Search for the cell housing the specified text and yield its [X, Y] center coordinate. 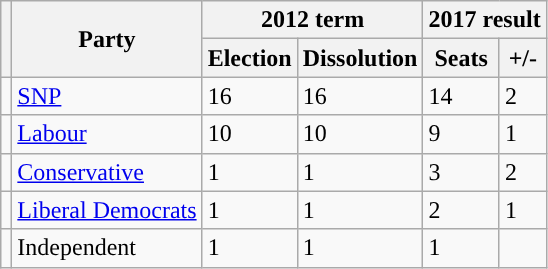
2017 result [484, 20]
3 [461, 172]
Election [250, 58]
Party [107, 39]
Conservative [107, 172]
SNP [107, 96]
Independent [107, 248]
Dissolution [360, 58]
Labour [107, 134]
Seats [461, 58]
2012 term [312, 20]
Liberal Democrats [107, 210]
9 [461, 134]
+/- [522, 58]
14 [461, 96]
